Determine the [X, Y] coordinate at the center of the cell enclosing the given text.  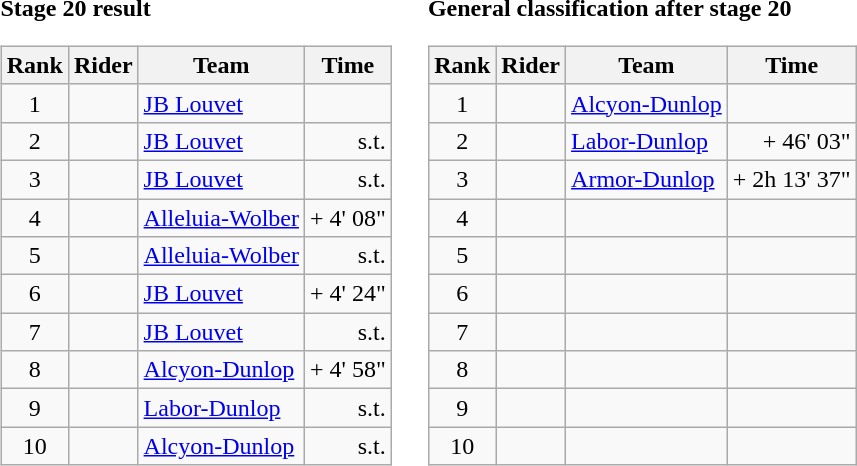
+ 2h 13' 37" [792, 179]
+ 4' 58" [348, 370]
+ 46' 03" [792, 141]
Armor-Dunlop [647, 179]
+ 4' 08" [348, 217]
+ 4' 24" [348, 294]
